Search for the cell housing the specified text and yield its [x, y] center coordinate. 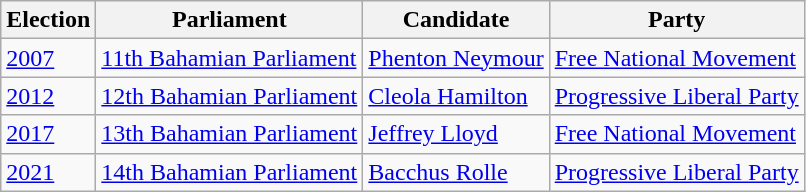
12th Bahamian Parliament [230, 96]
2007 [48, 58]
Phenton Neymour [456, 58]
Party [676, 20]
Election [48, 20]
Parliament [230, 20]
Bacchus Rolle [456, 172]
2012 [48, 96]
13th Bahamian Parliament [230, 134]
Jeffrey Lloyd [456, 134]
14th Bahamian Parliament [230, 172]
Cleola Hamilton [456, 96]
2017 [48, 134]
2021 [48, 172]
Candidate [456, 20]
11th Bahamian Parliament [230, 58]
